For the text-containing cell, return its midpoint in (x, y) coordinate format. 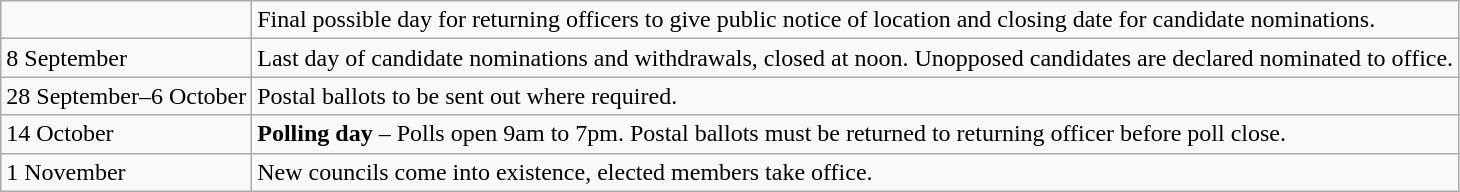
Polling day – Polls open 9am to 7pm. Postal ballots must be returned to returning officer before poll close. (856, 134)
New councils come into existence, elected members take office. (856, 172)
8 September (126, 58)
14 October (126, 134)
Last day of candidate nominations and withdrawals, closed at noon. Unopposed candidates are declared nominated to office. (856, 58)
1 November (126, 172)
Postal ballots to be sent out where required. (856, 96)
28 September–6 October (126, 96)
Final possible day for returning officers to give public notice of location and closing date for candidate nominations. (856, 20)
